Determine the [x, y] coordinate at the center of the cell enclosing the given text.  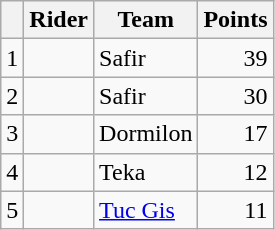
12 [236, 172]
Points [236, 20]
3 [12, 134]
Rider [59, 20]
2 [12, 96]
39 [236, 58]
30 [236, 96]
11 [236, 210]
Tuc Gis [146, 210]
5 [12, 210]
Team [146, 20]
Dormilon [146, 134]
17 [236, 134]
Teka [146, 172]
1 [12, 58]
4 [12, 172]
